Scan for the cell matching the given text and deliver its (X, Y) coordinate at center. 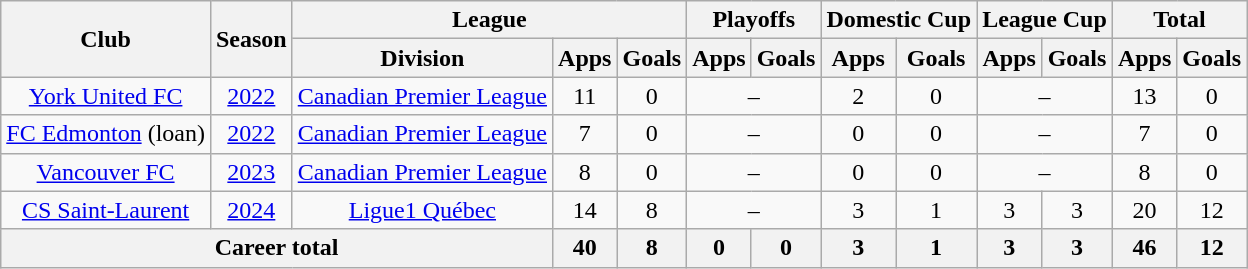
League (489, 20)
FC Edmonton (loan) (106, 134)
11 (585, 96)
2024 (251, 210)
20 (1144, 210)
Club (106, 39)
40 (585, 248)
League Cup (1045, 20)
2023 (251, 172)
York United FC (106, 96)
Total (1179, 20)
Division (422, 58)
46 (1144, 248)
Domestic Cup (899, 20)
Vancouver FC (106, 172)
13 (1144, 96)
14 (585, 210)
Season (251, 39)
Career total (277, 248)
2 (858, 96)
CS Saint-Laurent (106, 210)
Ligue1 Québec (422, 210)
Playoffs (754, 20)
